For the text-containing cell, return its midpoint in [x, y] coordinate format. 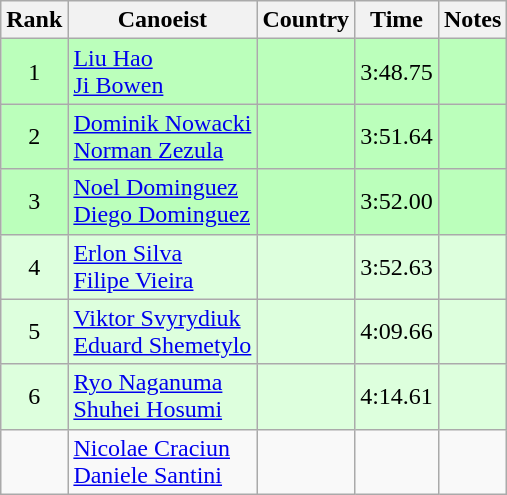
Noel DominguezDiego Dominguez [162, 202]
Nicolae CraciunDaniele Santini [162, 462]
5 [34, 332]
3 [34, 202]
Liu HaoJi Bowen [162, 72]
Canoeist [162, 20]
3:51.64 [397, 136]
4:09.66 [397, 332]
3:52.63 [397, 266]
Viktor SvyrydiukEduard Shemetylo [162, 332]
Erlon SilvaFilipe Vieira [162, 266]
Dominik NowackiNorman Zezula [162, 136]
Time [397, 20]
6 [34, 396]
Rank [34, 20]
Country [306, 20]
3:52.00 [397, 202]
4 [34, 266]
2 [34, 136]
3:48.75 [397, 72]
Notes [472, 20]
1 [34, 72]
Ryo NaganumaShuhei Hosumi [162, 396]
4:14.61 [397, 396]
